Capture the cell that displays the provided text and extract its [X, Y] central coordinate. 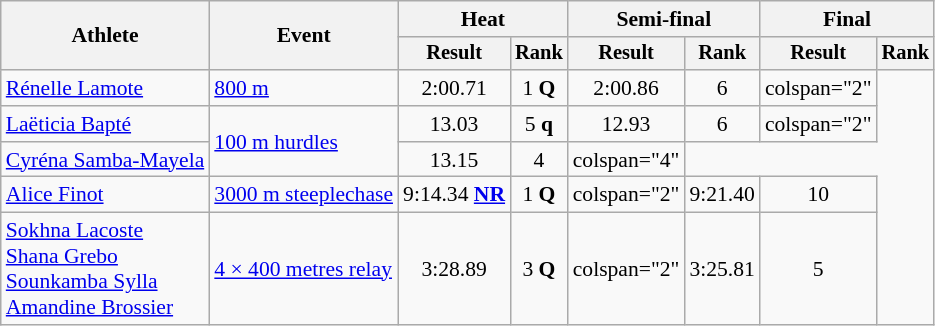
2:00.86 [626, 88]
4 × 400 metres relay [304, 269]
13.03 [454, 124]
Alice Finot [106, 195]
100 m hurdles [304, 142]
Event [304, 36]
5 q [539, 124]
9:14.34 NR [454, 195]
3 Q [539, 269]
13.15 [454, 160]
Laëticia Bapté [106, 124]
Cyréna Samba-Mayela [106, 160]
Semi-final [664, 19]
5 [818, 269]
Rénelle Lamote [106, 88]
Final [847, 19]
3000 m steeplechase [304, 195]
3:28.89 [454, 269]
9:21.40 [722, 195]
2:00.71 [454, 88]
4 [539, 160]
Athlete [106, 36]
Heat [483, 19]
3:25.81 [722, 269]
10 [818, 195]
Sokhna LacosteShana GreboSounkamba SyllaAmandine Brossier [106, 269]
12.93 [626, 124]
800 m [304, 88]
colspan="4" [626, 160]
